For the text-containing cell, return its midpoint in [x, y] coordinate format. 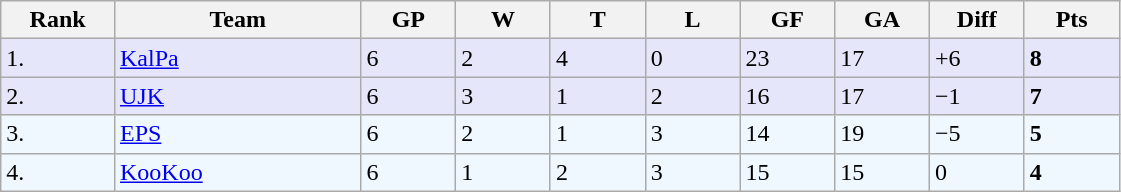
Diff [976, 20]
−5 [976, 134]
EPS [237, 134]
16 [788, 96]
GA [882, 20]
−1 [976, 96]
W [504, 20]
Team [237, 20]
5 [1072, 134]
8 [1072, 58]
Rank [58, 20]
+6 [976, 58]
KooKoo [237, 172]
4. [58, 172]
7 [1072, 96]
14 [788, 134]
2. [58, 96]
1. [58, 58]
3. [58, 134]
23 [788, 58]
UJK [237, 96]
Pts [1072, 20]
T [598, 20]
19 [882, 134]
GF [788, 20]
GP [408, 20]
KalPa [237, 58]
L [692, 20]
